Identify which cell holds the provided text, then report its [x, y] central coordinate. 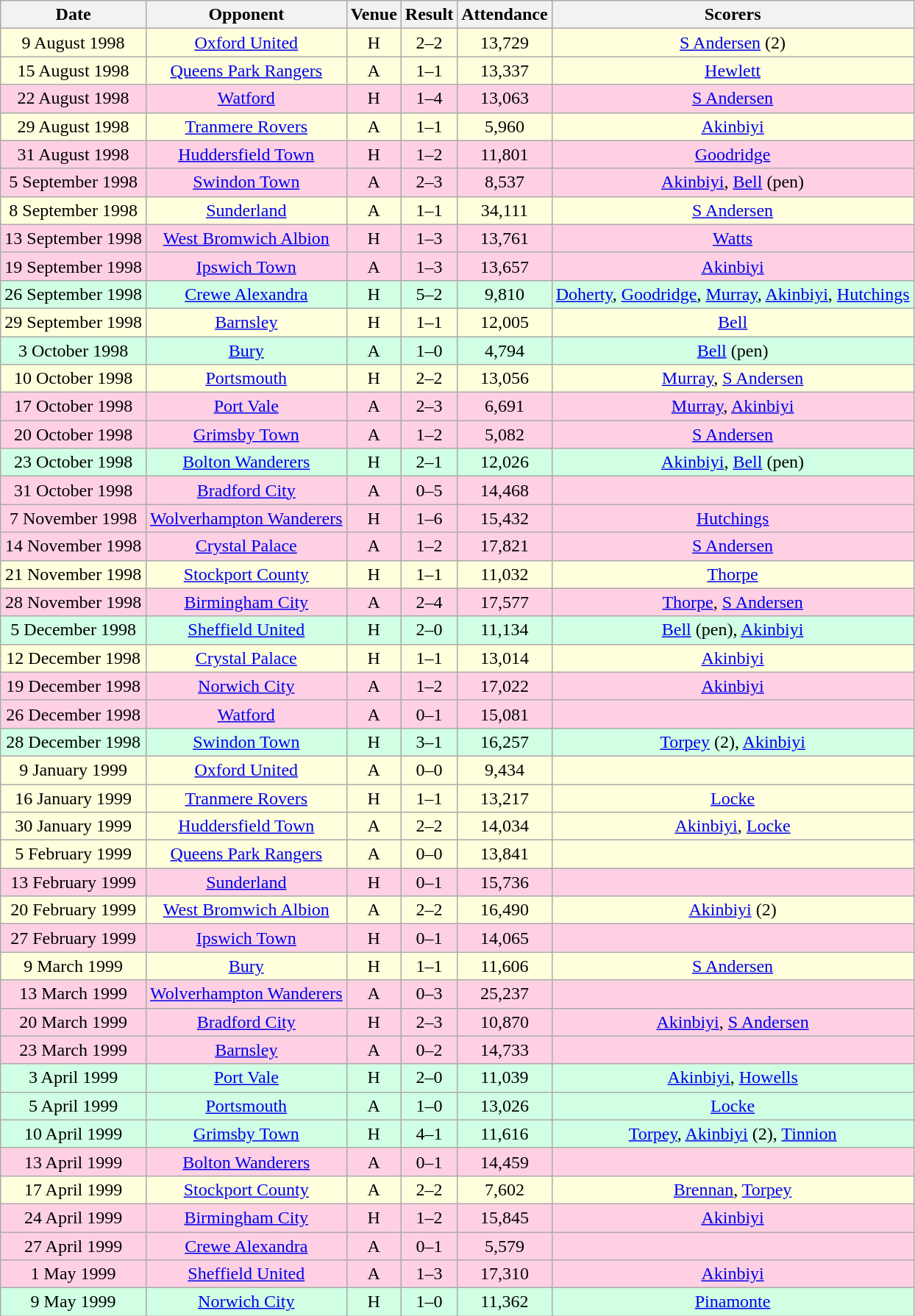
Akinbiyi, S Andersen [733, 1022]
11,606 [505, 966]
9 August 1998 [74, 43]
14 November 1998 [74, 546]
Hewlett [733, 71]
13,841 [505, 854]
3 April 1999 [74, 1078]
Scorers [733, 15]
11,801 [505, 154]
14,065 [505, 938]
3–1 [429, 742]
13,026 [505, 1106]
14,733 [505, 1050]
Torpey (2), Akinbiyi [733, 742]
Hutchings [733, 518]
6,691 [505, 407]
25,237 [505, 994]
9,434 [505, 770]
10 April 1999 [74, 1134]
17,821 [505, 546]
19 December 1998 [74, 686]
20 October 1998 [74, 435]
8,537 [505, 182]
Akinbiyi, Locke [733, 826]
12,005 [505, 322]
20 March 1999 [74, 1022]
Bell (pen) [733, 351]
Pinamonte [733, 1302]
9 January 1999 [74, 770]
Bell (pen), Akinbiyi [733, 630]
2–4 [429, 602]
17,022 [505, 686]
16,257 [505, 742]
24 April 1999 [74, 1217]
29 August 1998 [74, 126]
13,063 [505, 99]
0–2 [429, 1050]
Doherty, Goodridge, Murray, Akinbiyi, Hutchings [733, 294]
21 November 1998 [74, 574]
Murray, Akinbiyi [733, 407]
31 August 1998 [74, 154]
Thorpe [733, 574]
16,490 [505, 910]
13,729 [505, 43]
19 September 1998 [74, 266]
Akinbiyi (2) [733, 910]
15,081 [505, 714]
13 September 1998 [74, 238]
4,794 [505, 351]
20 February 1999 [74, 910]
7 November 1998 [74, 518]
13,217 [505, 798]
2–1 [429, 462]
5 December 1998 [74, 630]
29 September 1998 [74, 322]
5 September 1998 [74, 182]
Venue [374, 15]
13 February 1999 [74, 882]
Murray, S Andersen [733, 379]
31 October 1998 [74, 490]
1–4 [429, 99]
10 October 1998 [74, 379]
Torpey, Akinbiyi (2), Tinnion [733, 1134]
5 February 1999 [74, 854]
Akinbiyi, Howells [733, 1078]
13,337 [505, 71]
30 January 1999 [74, 826]
15,736 [505, 882]
16 January 1999 [74, 798]
15,432 [505, 518]
13 April 1999 [74, 1162]
9 May 1999 [74, 1302]
15 August 1998 [74, 71]
12,026 [505, 462]
14,468 [505, 490]
0–5 [429, 490]
15,845 [505, 1217]
Opponent [246, 15]
27 February 1999 [74, 938]
23 October 1998 [74, 462]
11,032 [505, 574]
22 August 1998 [74, 99]
28 December 1998 [74, 742]
28 November 1998 [74, 602]
Thorpe, S Andersen [733, 602]
Watts [733, 238]
13,014 [505, 658]
1–6 [429, 518]
12 December 1998 [74, 658]
13 March 1999 [74, 994]
17,310 [505, 1274]
Goodridge [733, 154]
S Andersen (2) [733, 43]
5 April 1999 [74, 1106]
8 September 1998 [74, 210]
Brennan, Torpey [733, 1190]
5–2 [429, 294]
Date [74, 15]
0–3 [429, 994]
14,459 [505, 1162]
13,657 [505, 266]
7,602 [505, 1190]
27 April 1999 [74, 1246]
5,960 [505, 126]
10,870 [505, 1022]
11,039 [505, 1078]
9 March 1999 [74, 966]
5,082 [505, 435]
14,034 [505, 826]
Result [429, 15]
13,761 [505, 238]
23 March 1999 [74, 1050]
5,579 [505, 1246]
1 May 1999 [74, 1274]
Attendance [505, 15]
17 October 1998 [74, 407]
9,810 [505, 294]
Bell [733, 322]
11,362 [505, 1302]
17,577 [505, 602]
3 October 1998 [74, 351]
13,056 [505, 379]
4–1 [429, 1134]
11,134 [505, 630]
34,111 [505, 210]
26 September 1998 [74, 294]
26 December 1998 [74, 714]
11,616 [505, 1134]
17 April 1999 [74, 1190]
